Identify which cell holds the provided text, then report its [x, y] central coordinate. 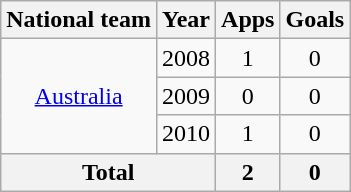
National team [79, 20]
2010 [186, 134]
2 [248, 172]
2009 [186, 96]
Year [186, 20]
Total [108, 172]
2008 [186, 58]
Apps [248, 20]
Australia [79, 96]
Goals [315, 20]
